Detect which cell encompasses the target text, then output its [x, y] center coordinate. 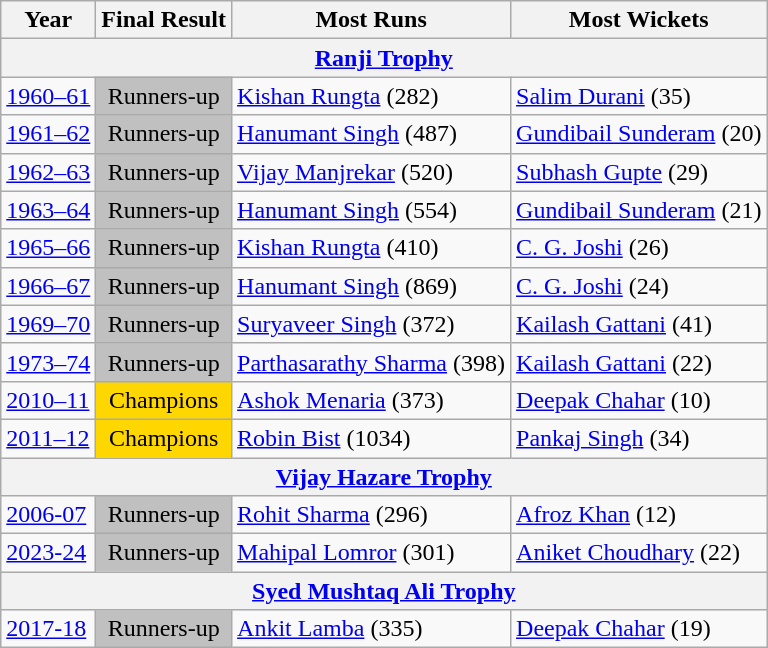
Deepak Chahar (19) [639, 629]
Kailash Gattani (41) [639, 324]
Hanumant Singh (869) [372, 286]
Aniket Choudhary (22) [639, 553]
Deepak Chahar (10) [639, 400]
1965–66 [48, 248]
Most Wickets [639, 20]
1969–70 [48, 324]
2017-18 [48, 629]
Suryaveer Singh (372) [372, 324]
1961–62 [48, 134]
Vijay Hazare Trophy [384, 477]
1973–74 [48, 362]
Hanumant Singh (487) [372, 134]
Pankaj Singh (34) [639, 438]
2023-24 [48, 553]
Kailash Gattani (22) [639, 362]
Most Runs [372, 20]
2011–12 [48, 438]
C. G. Joshi (24) [639, 286]
Mahipal Lomror (301) [372, 553]
1966–67 [48, 286]
Robin Bist (1034) [372, 438]
Subhash Gupte (29) [639, 172]
Year [48, 20]
Afroz Khan (12) [639, 515]
1960–61 [48, 96]
Ankit Lamba (335) [372, 629]
1963–64 [48, 210]
Parthasarathy Sharma (398) [372, 362]
Ashok Menaria (373) [372, 400]
2010–11 [48, 400]
Vijay Manjrekar (520) [372, 172]
Rohit Sharma (296) [372, 515]
Final Result [164, 20]
1962–63 [48, 172]
C. G. Joshi (26) [639, 248]
Gundibail Sunderam (21) [639, 210]
Salim Durani (35) [639, 96]
Kishan Rungta (282) [372, 96]
2006-07 [48, 515]
Kishan Rungta (410) [372, 248]
Hanumant Singh (554) [372, 210]
Ranji Trophy [384, 58]
Gundibail Sunderam (20) [639, 134]
Syed Mushtaq Ali Trophy [384, 591]
